Provide the [x, y] coordinate of the cell's center where the given text is located.  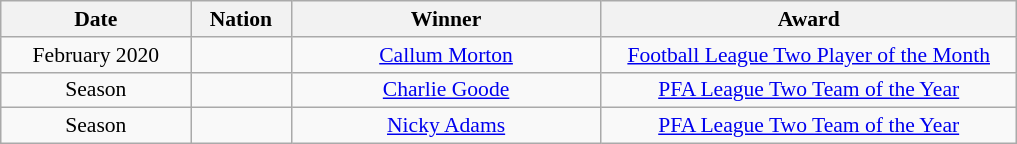
Nicky Adams [446, 126]
Date [96, 19]
Callum Morton [446, 55]
February 2020 [96, 55]
Charlie Goode [446, 90]
Football League Two Player of the Month [808, 55]
Award [808, 19]
Nation [241, 19]
Winner [446, 19]
